For the text-containing cell, return its midpoint in [X, Y] coordinate format. 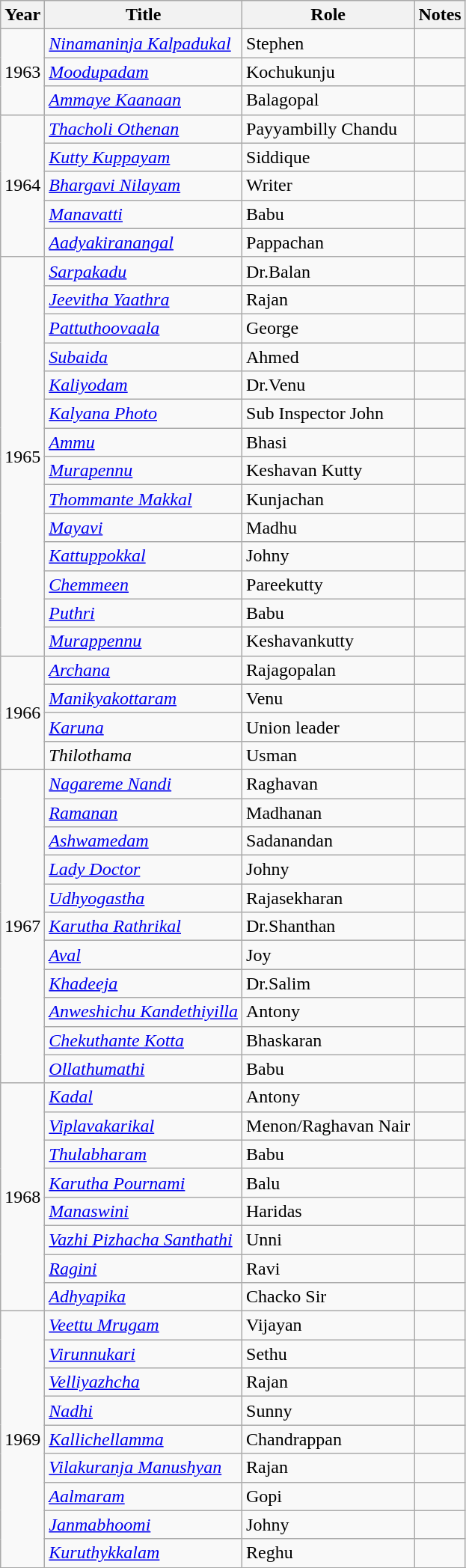
Rajasekharan [328, 898]
Kuruthykkalam [144, 1553]
Subaida [144, 357]
Chandrappan [328, 1439]
Rajagopalan [328, 670]
Keshavankutty [328, 641]
Usman [328, 755]
Murapennu [144, 471]
Viplavakarikal [144, 1126]
Year [22, 15]
Archana [144, 670]
Puthri [144, 613]
Ahmed [328, 357]
Karutha Rathrikal [144, 927]
Aalmaram [144, 1496]
Sadanandan [328, 841]
Thilothama [144, 755]
Sarpakadu [144, 271]
Stephen [328, 43]
Ragini [144, 1269]
Gopi [328, 1496]
Dr.Venu [328, 385]
Keshavan Kutty [328, 471]
Joy [328, 955]
Chekuthante Kotta [144, 1040]
Manaswini [144, 1211]
Kaliyodam [144, 385]
Kalyana Photo [144, 414]
Manikyakottaram [144, 698]
Haridas [328, 1211]
Kallichellamma [144, 1439]
Jeevitha Yaathra [144, 299]
Ammaye Kaanaan [144, 100]
Nadhi [144, 1411]
Chemmeen [144, 585]
Kattuppokkal [144, 556]
Bhasi [328, 442]
Mayavi [144, 528]
1965 [22, 457]
Siddique [328, 157]
Bhaskaran [328, 1040]
Lady Doctor [144, 870]
Role [328, 15]
Kunjachan [328, 499]
Janmabhoomi [144, 1525]
Aadyakiranangal [144, 242]
Pattuthoovaala [144, 328]
Veettu Mrugam [144, 1326]
Ashwamedam [144, 841]
1968 [22, 1197]
Kutty Kuppayam [144, 157]
1967 [22, 927]
Virunnukari [144, 1354]
Ollathumathi [144, 1069]
Adhyapika [144, 1297]
1964 [22, 186]
Dr.Salim [328, 983]
Union leader [328, 727]
Ninamaninja Kalpadukal [144, 43]
Nagareme Nandi [144, 784]
Vazhi Pizhacha Santhathi [144, 1239]
Karutha Pournami [144, 1183]
Pappachan [328, 242]
Anweshichu Kandethiyilla [144, 1012]
Madhanan [328, 812]
Title [144, 15]
Venu [328, 698]
Udhyogastha [144, 898]
George [328, 328]
Menon/Raghavan Nair [328, 1126]
Ammu [144, 442]
Sub Inspector John [328, 414]
Ravi [328, 1269]
Kadal [144, 1097]
Thommante Makkal [144, 499]
1966 [22, 713]
Payyambilly Chandu [328, 129]
Manavatti [144, 214]
Thulabharam [144, 1154]
Karuna [144, 727]
Pareekutty [328, 585]
Aval [144, 955]
Velliyazhcha [144, 1382]
Ramanan [144, 812]
Dr.Shanthan [328, 927]
Unni [328, 1239]
Chacko Sir [328, 1297]
Khadeeja [144, 983]
Kochukunju [328, 72]
Sethu [328, 1354]
Notes [440, 15]
Reghu [328, 1553]
1963 [22, 72]
Dr.Balan [328, 271]
Sunny [328, 1411]
Balagopal [328, 100]
Writer [328, 186]
Vijayan [328, 1326]
Murappennu [144, 641]
Balu [328, 1183]
Raghavan [328, 784]
1969 [22, 1440]
Vilakuranja Manushyan [144, 1468]
Madhu [328, 528]
Bhargavi Nilayam [144, 186]
Moodupadam [144, 72]
Thacholi Othenan [144, 129]
